Output the [X, Y] coordinate of the center of the cell containing the given text.  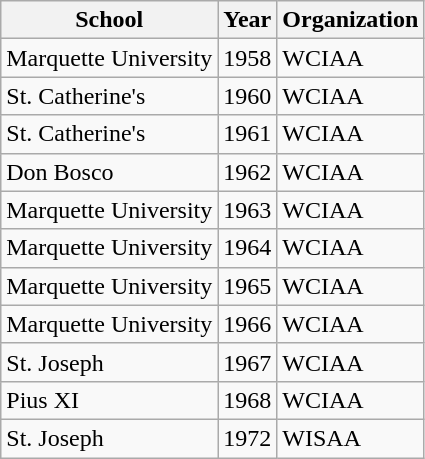
1972 [248, 438]
1968 [248, 400]
School [110, 20]
1962 [248, 172]
Organization [350, 20]
Year [248, 20]
Don Bosco [110, 172]
1967 [248, 362]
1965 [248, 286]
1963 [248, 210]
1964 [248, 248]
1961 [248, 134]
1960 [248, 96]
WISAA [350, 438]
1966 [248, 324]
1958 [248, 58]
Pius XI [110, 400]
